Output the [x, y] coordinate of the center of the cell containing the given text.  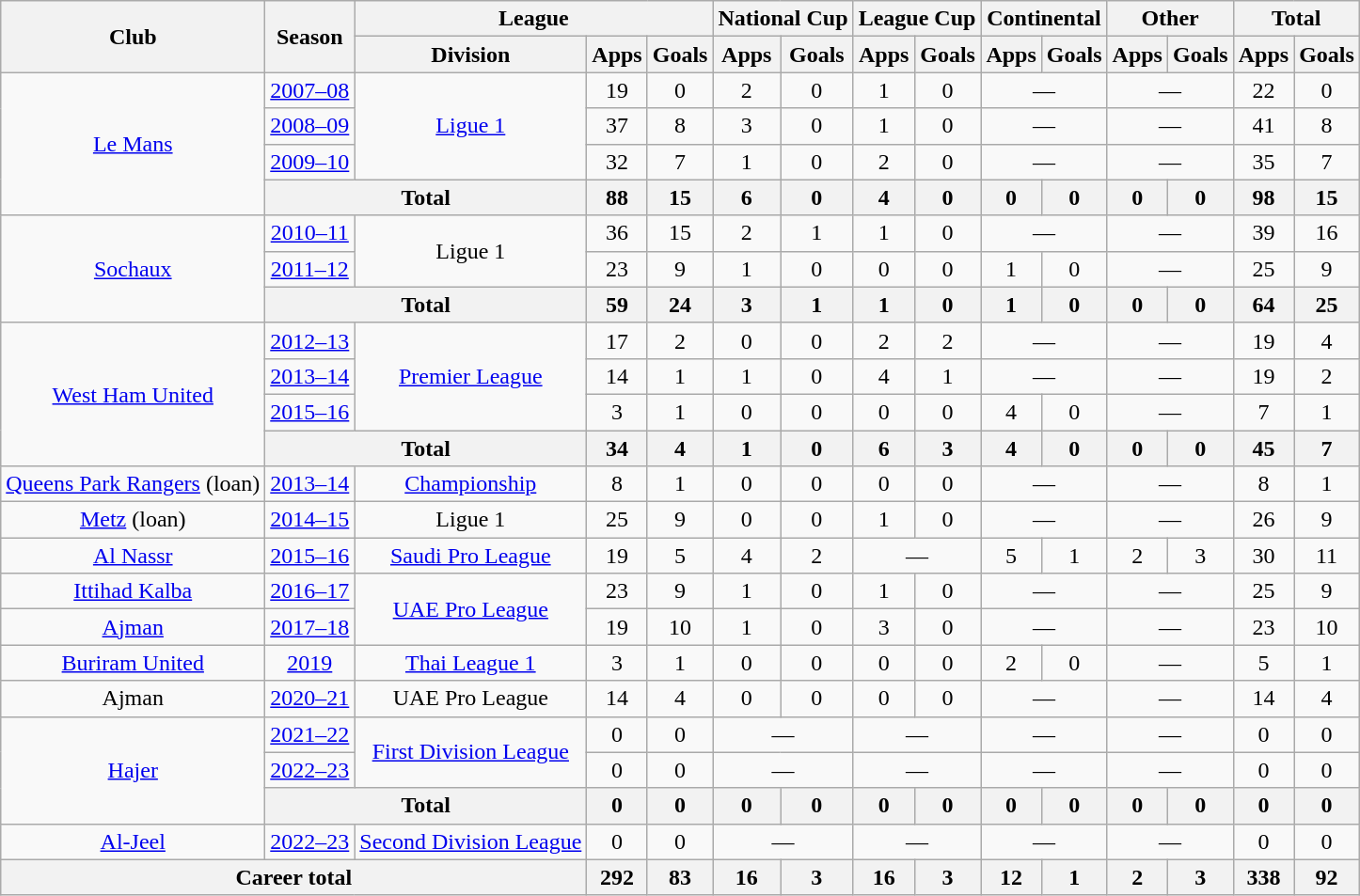
30 [1263, 556]
Thai League 1 [470, 663]
West Ham United [134, 394]
92 [1327, 877]
Ittihad Kalba [134, 591]
2016–17 [310, 591]
37 [617, 126]
2007–08 [310, 90]
Hajer [134, 770]
2020–21 [310, 699]
11 [1327, 556]
83 [680, 877]
Al Nassr [134, 556]
First Division League [470, 752]
2010–11 [310, 233]
2019 [310, 663]
National Cup [783, 19]
Other [1170, 19]
Division [470, 55]
338 [1263, 877]
League Cup [917, 19]
41 [1263, 126]
26 [1263, 520]
88 [617, 197]
59 [617, 305]
2014–15 [310, 520]
Career total [293, 877]
32 [617, 162]
Championship [470, 484]
24 [680, 305]
64 [1263, 305]
Premier League [470, 376]
2021–22 [310, 734]
Al-Jeel [134, 841]
Club [134, 37]
Sochaux [134, 269]
36 [617, 233]
22 [1263, 90]
17 [617, 340]
2012–13 [310, 340]
Season [310, 37]
Metz (loan) [134, 520]
292 [617, 877]
Buriram United [134, 663]
45 [1263, 448]
Second Division League [470, 841]
2017–18 [310, 627]
39 [1263, 233]
34 [617, 448]
35 [1263, 162]
12 [1011, 877]
2009–10 [310, 162]
League [534, 19]
Saudi Pro League [470, 556]
98 [1263, 197]
Continental [1044, 19]
2011–12 [310, 269]
Le Mans [134, 144]
Queens Park Rangers (loan) [134, 484]
2008–09 [310, 126]
